Capture the cell that displays the provided text and extract its (X, Y) central coordinate. 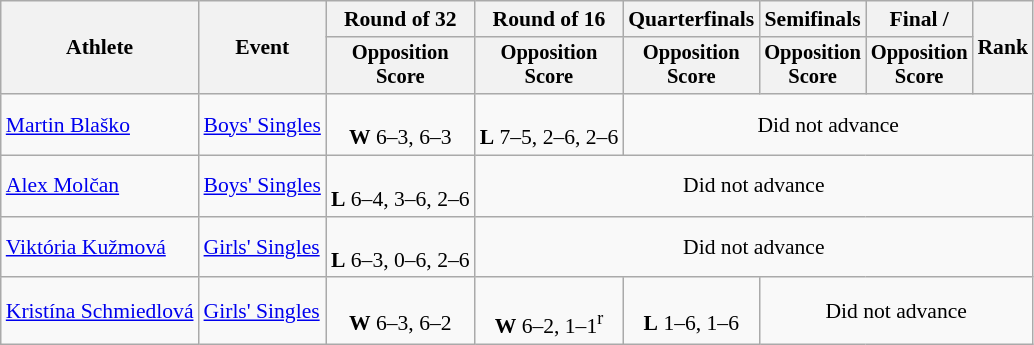
W 6–2, 1–1r (550, 312)
W 6–3, 6–3 (400, 124)
L 6–3, 0–6, 2–6 (400, 248)
Kristína Schmiedlová (100, 312)
L 1–6, 1–6 (691, 312)
Quarterfinals (691, 19)
Athlete (100, 48)
Alex Molčan (100, 186)
L 7–5, 2–6, 2–6 (550, 124)
Semifinals (812, 19)
Round of 16 (550, 19)
Martin Blaško (100, 124)
Event (262, 48)
Viktória Kužmová (100, 248)
L 6–4, 3–6, 2–6 (400, 186)
Round of 32 (400, 19)
W 6–3, 6–2 (400, 312)
Final / (920, 19)
Rank (1002, 48)
